Capture the cell that displays the provided text and extract its (x, y) central coordinate. 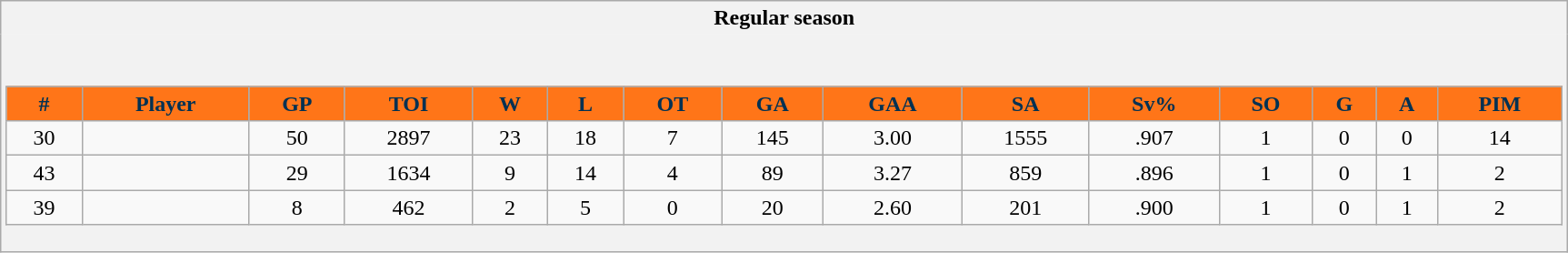
1634 (408, 173)
GA (773, 104)
SA (1025, 104)
Regular season (784, 18)
1555 (1025, 138)
201 (1025, 207)
9 (509, 173)
GAA (893, 104)
GP (296, 104)
23 (509, 138)
G (1343, 104)
2897 (408, 138)
89 (773, 173)
39 (44, 207)
43 (44, 173)
4 (673, 173)
7 (673, 138)
859 (1025, 173)
29 (296, 173)
5 (585, 207)
A (1407, 104)
L (585, 104)
8 (296, 207)
Sv% (1154, 104)
.907 (1154, 138)
# (44, 104)
462 (408, 207)
.896 (1154, 173)
Player (165, 104)
W (509, 104)
145 (773, 138)
.900 (1154, 207)
3.00 (893, 138)
SO (1265, 104)
OT (673, 104)
18 (585, 138)
PIM (1500, 104)
3.27 (893, 173)
2.60 (893, 207)
TOI (408, 104)
30 (44, 138)
50 (296, 138)
20 (773, 207)
